Search for the cell housing the specified text and yield its (X, Y) center coordinate. 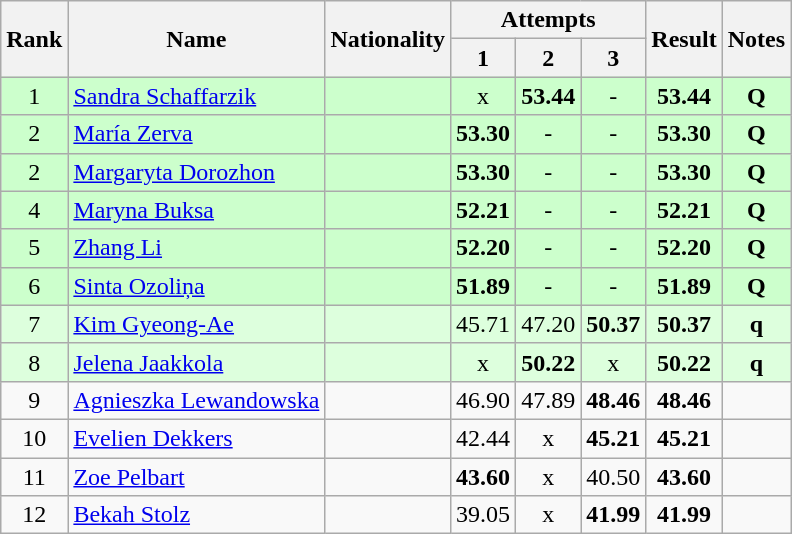
Name (196, 39)
María Zerva (196, 134)
Margaryta Dorozhon (196, 172)
47.20 (548, 324)
40.50 (614, 477)
45.71 (484, 324)
Zoe Pelbart (196, 477)
6 (34, 286)
5 (34, 248)
Attempts (548, 20)
Notes (756, 39)
Maryna Buksa (196, 210)
39.05 (484, 515)
Jelena Jaakkola (196, 362)
Bekah Stolz (196, 515)
Nationality (388, 39)
9 (34, 400)
Rank (34, 39)
47.89 (548, 400)
3 (614, 58)
46.90 (484, 400)
Result (684, 39)
Sinta Ozoliņa (196, 286)
Evelien Dekkers (196, 438)
7 (34, 324)
42.44 (484, 438)
10 (34, 438)
4 (34, 210)
8 (34, 362)
Sandra Schaffarzik (196, 96)
11 (34, 477)
Zhang Li (196, 248)
12 (34, 515)
Kim Gyeong-Ae (196, 324)
Agnieszka Lewandowska (196, 400)
